Pinpoint the cell where the given text exists, returning its (x, y) midpoint coordinate. 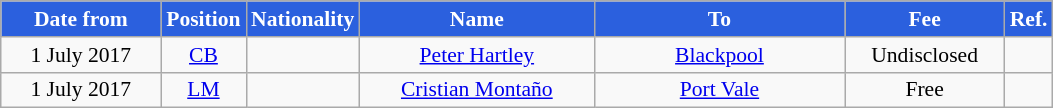
CB (204, 55)
Peter Hartley (476, 55)
Cristian Montaño (476, 90)
Blackpool (719, 55)
Name (476, 19)
Port Vale (719, 90)
Fee (925, 19)
Free (925, 90)
Ref. (1029, 19)
Nationality (302, 19)
Undisclosed (925, 55)
LM (204, 90)
Position (204, 19)
To (719, 19)
Date from (81, 19)
